From the cell containing the given text, extract its center point as (x, y) coordinate. 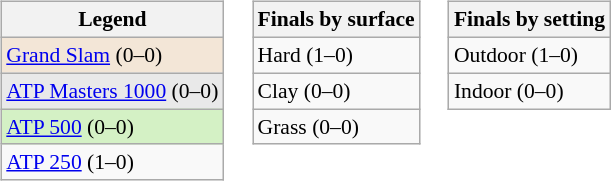
Legend (112, 20)
Outdoor (1–0) (530, 55)
Indoor (0–0) (530, 91)
ATP Masters 1000 (0–0) (112, 91)
ATP 500 (0–0) (112, 127)
ATP 250 (1–0) (112, 162)
Grand Slam (0–0) (112, 55)
Finals by setting (530, 20)
Clay (0–0) (336, 91)
Grass (0–0) (336, 127)
Hard (1–0) (336, 55)
Finals by surface (336, 20)
